Identify which cell holds the provided text, then report its [X, Y] central coordinate. 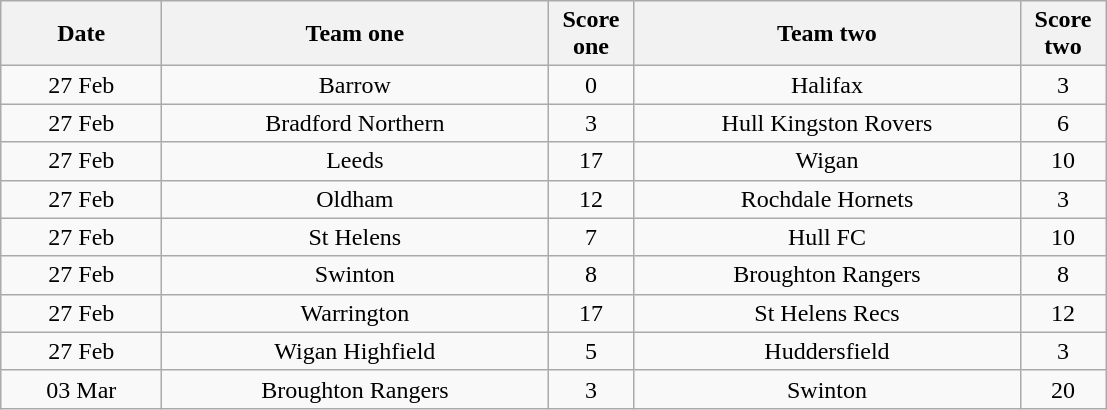
6 [1063, 123]
Wigan [827, 161]
Oldham [355, 199]
Date [82, 34]
Team two [827, 34]
Rochdale Hornets [827, 199]
Score one [591, 34]
Leeds [355, 161]
St Helens Recs [827, 313]
20 [1063, 389]
Wigan Highfield [355, 351]
Barrow [355, 85]
Huddersfield [827, 351]
Team one [355, 34]
03 Mar [82, 389]
Warrington [355, 313]
7 [591, 237]
5 [591, 351]
Hull Kingston Rovers [827, 123]
Score two [1063, 34]
Hull FC [827, 237]
St Helens [355, 237]
0 [591, 85]
Halifax [827, 85]
Bradford Northern [355, 123]
